Capture the cell that displays the provided text and extract its (x, y) central coordinate. 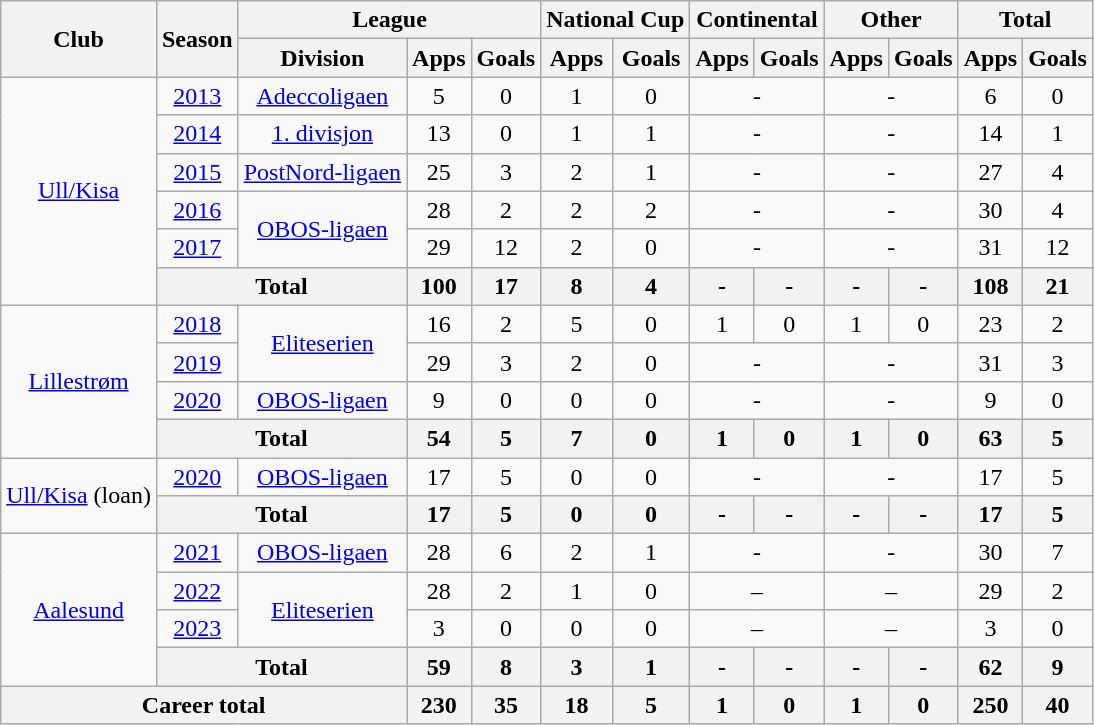
Club (79, 39)
54 (439, 438)
1. divisjon (322, 134)
35 (506, 705)
21 (1058, 286)
2015 (197, 172)
250 (990, 705)
Other (891, 20)
108 (990, 286)
Continental (757, 20)
2023 (197, 629)
Ull/Kisa (79, 191)
14 (990, 134)
23 (990, 324)
League (390, 20)
2018 (197, 324)
2022 (197, 591)
Aalesund (79, 610)
100 (439, 286)
63 (990, 438)
59 (439, 667)
2014 (197, 134)
2017 (197, 248)
230 (439, 705)
40 (1058, 705)
Career total (204, 705)
62 (990, 667)
18 (577, 705)
2021 (197, 553)
16 (439, 324)
2013 (197, 96)
2016 (197, 210)
2019 (197, 362)
Season (197, 39)
13 (439, 134)
27 (990, 172)
Division (322, 58)
Adeccoligaen (322, 96)
Ull/Kisa (loan) (79, 496)
25 (439, 172)
Lillestrøm (79, 381)
National Cup (616, 20)
PostNord-ligaen (322, 172)
